Locate the cell with the specified text and output its [X, Y] center coordinate. 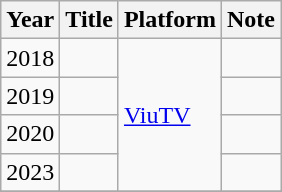
Year [30, 20]
2018 [30, 58]
2019 [30, 96]
2023 [30, 172]
Note [250, 20]
Platform [170, 20]
2020 [30, 134]
ViuTV [170, 115]
Title [90, 20]
